Locate the cell with the specified text and output its [x, y] center coordinate. 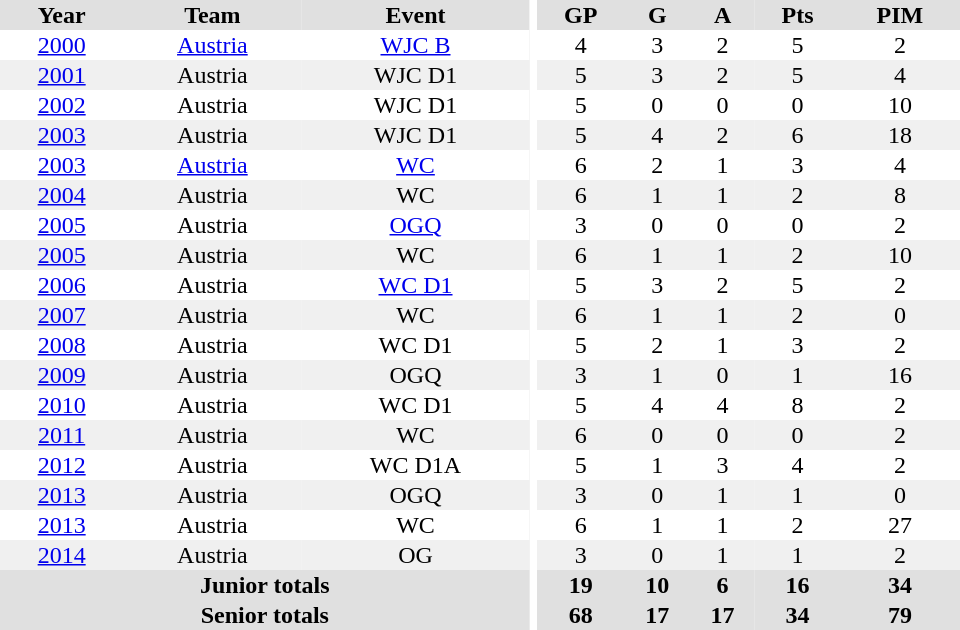
WJC B [415, 45]
2014 [62, 555]
2011 [62, 435]
27 [900, 525]
A [722, 15]
2008 [62, 345]
2001 [62, 75]
Year [62, 15]
68 [581, 615]
Senior totals [265, 615]
79 [900, 615]
2000 [62, 45]
WC D1A [415, 465]
2009 [62, 375]
Event [415, 15]
Team [212, 15]
OG [415, 555]
GP [581, 15]
Pts [798, 15]
2006 [62, 285]
19 [581, 585]
18 [900, 135]
G [658, 15]
Junior totals [265, 585]
2012 [62, 465]
PIM [900, 15]
2002 [62, 105]
2004 [62, 195]
2010 [62, 405]
2007 [62, 315]
